From the cell containing the given text, extract its center point as (X, Y) coordinate. 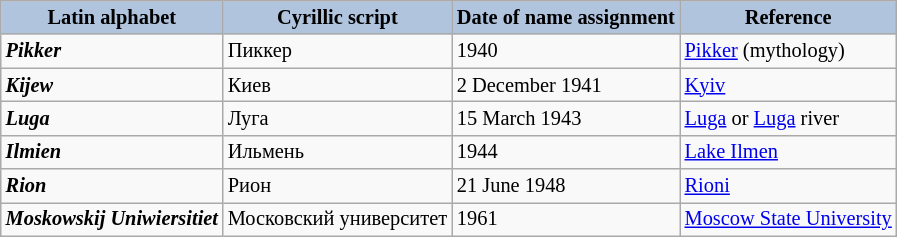
Рион (338, 186)
Date of name assignment (566, 17)
Ilmien (112, 152)
Pikker (112, 51)
Moskowskij Uniwiersitiet (112, 219)
Московский университет (338, 219)
1961 (566, 219)
1940 (566, 51)
Луга (338, 118)
Ильмень (338, 152)
Киев (338, 85)
1944 (566, 152)
Rion (112, 186)
Latin alphabet (112, 17)
Rioni (788, 186)
Kijew (112, 85)
15 March 1943 (566, 118)
Lake Ilmen (788, 152)
2 December 1941 (566, 85)
Пиккер (338, 51)
21 June 1948 (566, 186)
Kyiv (788, 85)
Moscow State University (788, 219)
Reference (788, 17)
Cyrillic script (338, 17)
Luga or Luga river (788, 118)
Luga (112, 118)
Pikker (mythology) (788, 51)
